Identify which cell holds the provided text, then report its (X, Y) central coordinate. 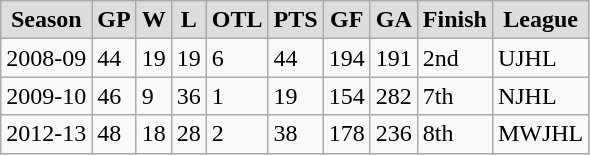
194 (346, 58)
GP (114, 20)
GA (394, 20)
MWJHL (540, 134)
154 (346, 96)
2 (237, 134)
NJHL (540, 96)
Season (46, 20)
48 (114, 134)
9 (154, 96)
36 (188, 96)
Finish (454, 20)
7th (454, 96)
2009-10 (46, 96)
1 (237, 96)
2012-13 (46, 134)
191 (394, 58)
28 (188, 134)
18 (154, 134)
L (188, 20)
GF (346, 20)
2008-09 (46, 58)
2nd (454, 58)
PTS (296, 20)
6 (237, 58)
236 (394, 134)
League (540, 20)
8th (454, 134)
282 (394, 96)
OTL (237, 20)
W (154, 20)
38 (296, 134)
46 (114, 96)
178 (346, 134)
UJHL (540, 58)
